Return (x, y) of the center of cell containing provided text 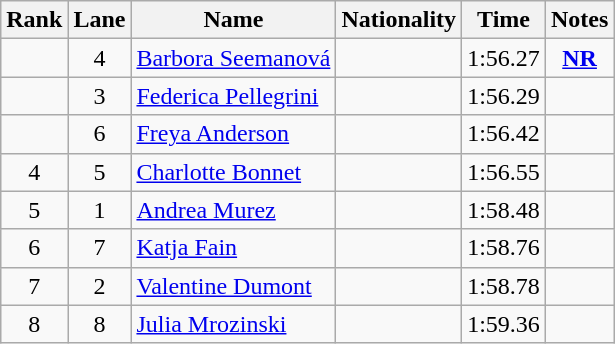
1:56.42 (504, 134)
2 (100, 286)
Freya Anderson (234, 134)
Charlotte Bonnet (234, 172)
1 (100, 210)
Nationality (399, 20)
Name (234, 20)
Federica Pellegrini (234, 96)
Notes (579, 20)
1:56.55 (504, 172)
Valentine Dumont (234, 286)
Katja Fain (234, 248)
Andrea Murez (234, 210)
1:58.48 (504, 210)
1:56.29 (504, 96)
Time (504, 20)
Julia Mrozinski (234, 324)
Rank (34, 20)
1:56.27 (504, 58)
1:59.36 (504, 324)
1:58.78 (504, 286)
3 (100, 96)
Lane (100, 20)
1:58.76 (504, 248)
Barbora Seemanová (234, 58)
NR (579, 58)
